Determine the [x, y] coordinate at the center of the cell enclosing the given text.  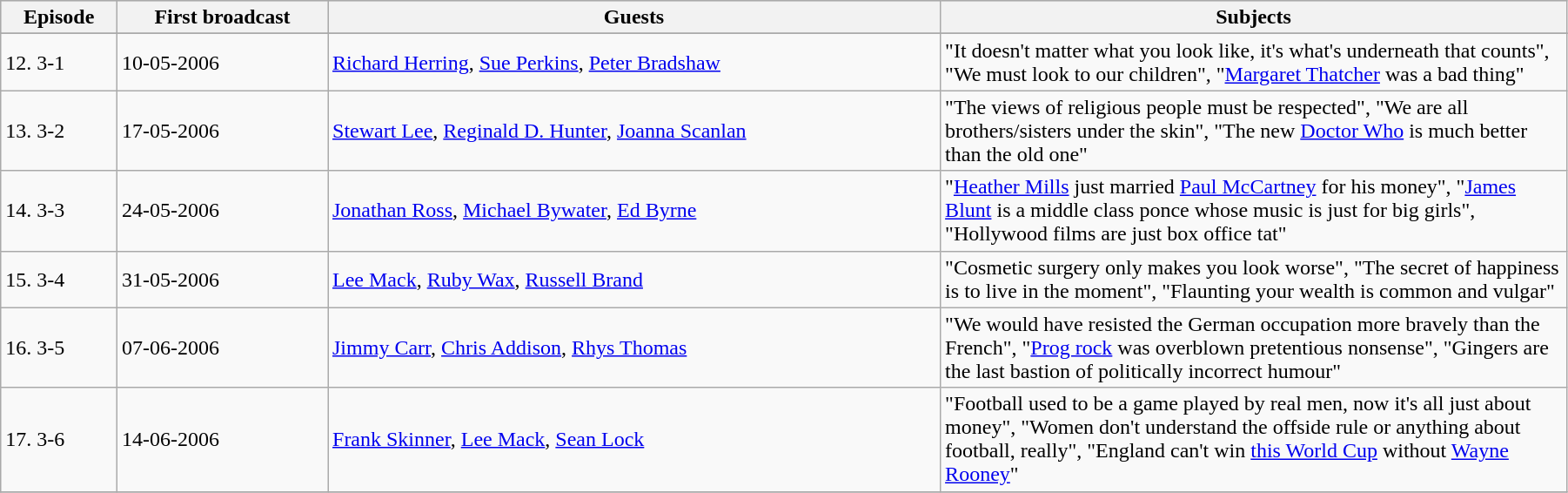
31-05-2006 [222, 279]
"It doesn't matter what you look like, it's what's underneath that counts", "We must look to our children", "Margaret Thatcher was a bad thing" [1254, 63]
17-05-2006 [222, 131]
07-06-2006 [222, 348]
15. 3-4 [59, 279]
Subjects [1254, 17]
14. 3-3 [59, 211]
Jimmy Carr, Chris Addison, Rhys Thomas [633, 348]
10-05-2006 [222, 63]
"Cosmetic surgery only makes you look worse", "The secret of happiness is to live in the moment", "Flaunting your wealth is common and vulgar" [1254, 279]
12. 3-1 [59, 63]
Lee Mack, Ruby Wax, Russell Brand [633, 279]
13. 3-2 [59, 131]
Richard Herring, Sue Perkins, Peter Bradshaw [633, 63]
24-05-2006 [222, 211]
16. 3-5 [59, 348]
Jonathan Ross, Michael Bywater, Ed Byrne [633, 211]
First broadcast [222, 17]
17. 3-6 [59, 439]
"The views of religious people must be respected", "We are all brothers/sisters under the skin", "The new Doctor Who is much better than the old one" [1254, 131]
Episode [59, 17]
Guests [633, 17]
Stewart Lee, Reginald D. Hunter, Joanna Scanlan [633, 131]
Frank Skinner, Lee Mack, Sean Lock [633, 439]
14-06-2006 [222, 439]
